From the cell containing the given text, extract its center point as [x, y] coordinate. 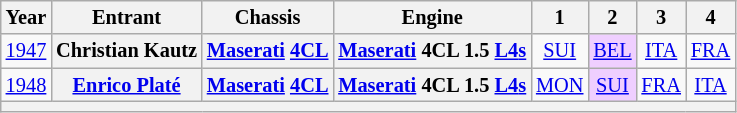
MON [560, 85]
BEL [612, 51]
4 [710, 17]
Entrant [126, 17]
Chassis [268, 17]
1948 [26, 85]
Christian Kautz [126, 51]
3 [662, 17]
1 [560, 17]
Year [26, 17]
2 [612, 17]
Enrico Platé [126, 85]
1947 [26, 51]
Engine [432, 17]
